Pinpoint the cell where the given text exists, returning its (x, y) midpoint coordinate. 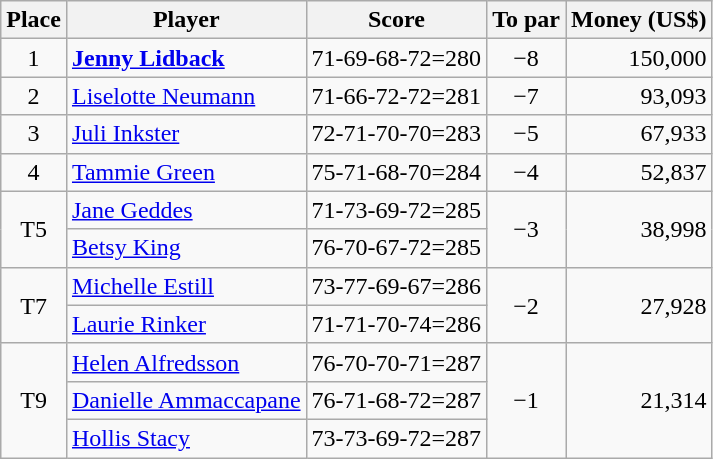
To par (526, 20)
Laurie Rinker (186, 324)
Danielle Ammaccapane (186, 400)
−4 (526, 172)
Jenny Lidback (186, 58)
Player (186, 20)
−3 (526, 229)
Juli Inkster (186, 134)
75-71-68-70=284 (396, 172)
4 (34, 172)
Tammie Green (186, 172)
3 (34, 134)
T5 (34, 229)
T7 (34, 305)
76-70-67-72=285 (396, 248)
27,928 (639, 305)
93,093 (639, 96)
67,933 (639, 134)
Money (US$) (639, 20)
−2 (526, 305)
−1 (526, 400)
71-66-72-72=281 (396, 96)
Place (34, 20)
73-73-69-72=287 (396, 438)
Betsy King (186, 248)
2 (34, 96)
38,998 (639, 229)
−5 (526, 134)
76-71-68-72=287 (396, 400)
Michelle Estill (186, 286)
Jane Geddes (186, 210)
21,314 (639, 400)
76-70-70-71=287 (396, 362)
71-73-69-72=285 (396, 210)
Liselotte Neumann (186, 96)
−7 (526, 96)
72-71-70-70=283 (396, 134)
52,837 (639, 172)
T9 (34, 400)
150,000 (639, 58)
71-69-68-72=280 (396, 58)
73-77-69-67=286 (396, 286)
71-71-70-74=286 (396, 324)
Hollis Stacy (186, 438)
Score (396, 20)
−8 (526, 58)
1 (34, 58)
Helen Alfredsson (186, 362)
